Find where the given text appears and provide that cell's center as [X, Y] coordinate. 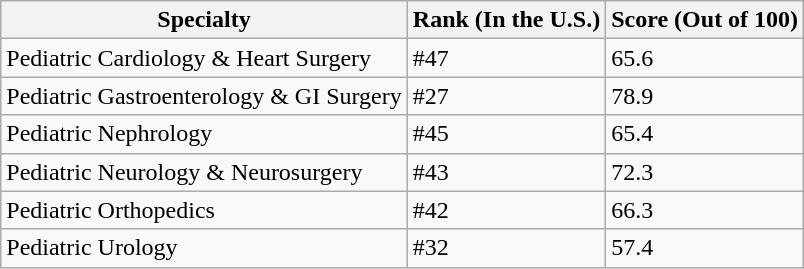
#42 [506, 210]
Score (Out of 100) [705, 20]
65.4 [705, 134]
#45 [506, 134]
Rank (In the U.S.) [506, 20]
Pediatric Cardiology & Heart Surgery [204, 58]
66.3 [705, 210]
Pediatric Urology [204, 248]
Pediatric Gastroenterology & GI Surgery [204, 96]
57.4 [705, 248]
#27 [506, 96]
Pediatric Nephrology [204, 134]
65.6 [705, 58]
#47 [506, 58]
#32 [506, 248]
78.9 [705, 96]
#43 [506, 172]
Pediatric Orthopedics [204, 210]
72.3 [705, 172]
Pediatric Neurology & Neurosurgery [204, 172]
Specialty [204, 20]
